Return the [x, y] coordinate for the center point of the cell that contains the specified text.  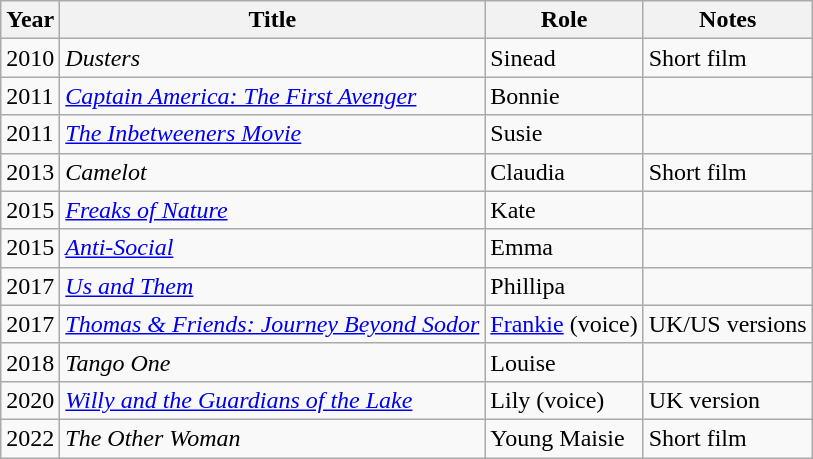
Camelot [272, 172]
Title [272, 20]
2022 [30, 438]
Sinead [564, 58]
Anti-Social [272, 248]
The Other Woman [272, 438]
UK version [728, 400]
Claudia [564, 172]
Role [564, 20]
Captain America: The First Avenger [272, 96]
Tango One [272, 362]
2018 [30, 362]
Susie [564, 134]
Dusters [272, 58]
Louise [564, 362]
Young Maisie [564, 438]
Willy and the Guardians of the Lake [272, 400]
Kate [564, 210]
2020 [30, 400]
Emma [564, 248]
Frankie (voice) [564, 324]
Freaks of Nature [272, 210]
Thomas & Friends: Journey Beyond Sodor [272, 324]
Phillipa [564, 286]
Year [30, 20]
Notes [728, 20]
2010 [30, 58]
The Inbetweeners Movie [272, 134]
Lily (voice) [564, 400]
Us and Them [272, 286]
2013 [30, 172]
Bonnie [564, 96]
UK/US versions [728, 324]
